Find where the given text appears and provide that cell's center as [x, y] coordinate. 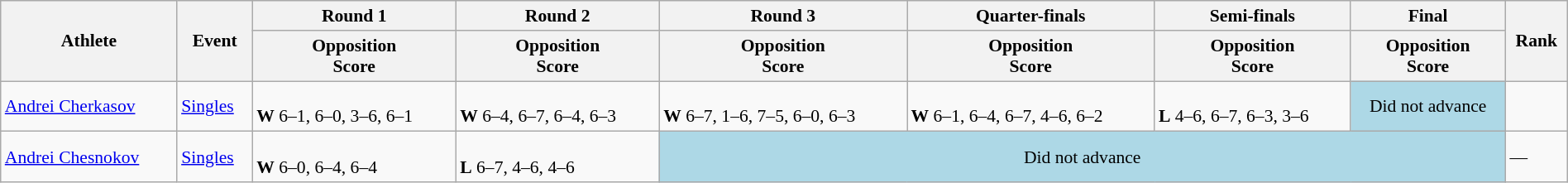
Quarter-finals [1030, 16]
W 6–4, 6–7, 6–4, 6–3 [557, 106]
Round 1 [354, 16]
W 6–0, 6–4, 6–4 [354, 157]
— [1537, 157]
W 6–1, 6–4, 6–7, 4–6, 6–2 [1030, 106]
L 4–6, 6–7, 6–3, 3–6 [1252, 106]
Rank [1537, 41]
Andrei Chesnokov [89, 157]
W 6–7, 1–6, 7–5, 6–0, 6–3 [782, 106]
Final [1427, 16]
Semi-finals [1252, 16]
Event [215, 41]
Andrei Cherkasov [89, 106]
L 6–7, 4–6, 4–6 [557, 157]
W 6–1, 6–0, 3–6, 6–1 [354, 106]
Athlete [89, 41]
Round 2 [557, 16]
Round 3 [782, 16]
